Capture the cell that displays the provided text and extract its (X, Y) central coordinate. 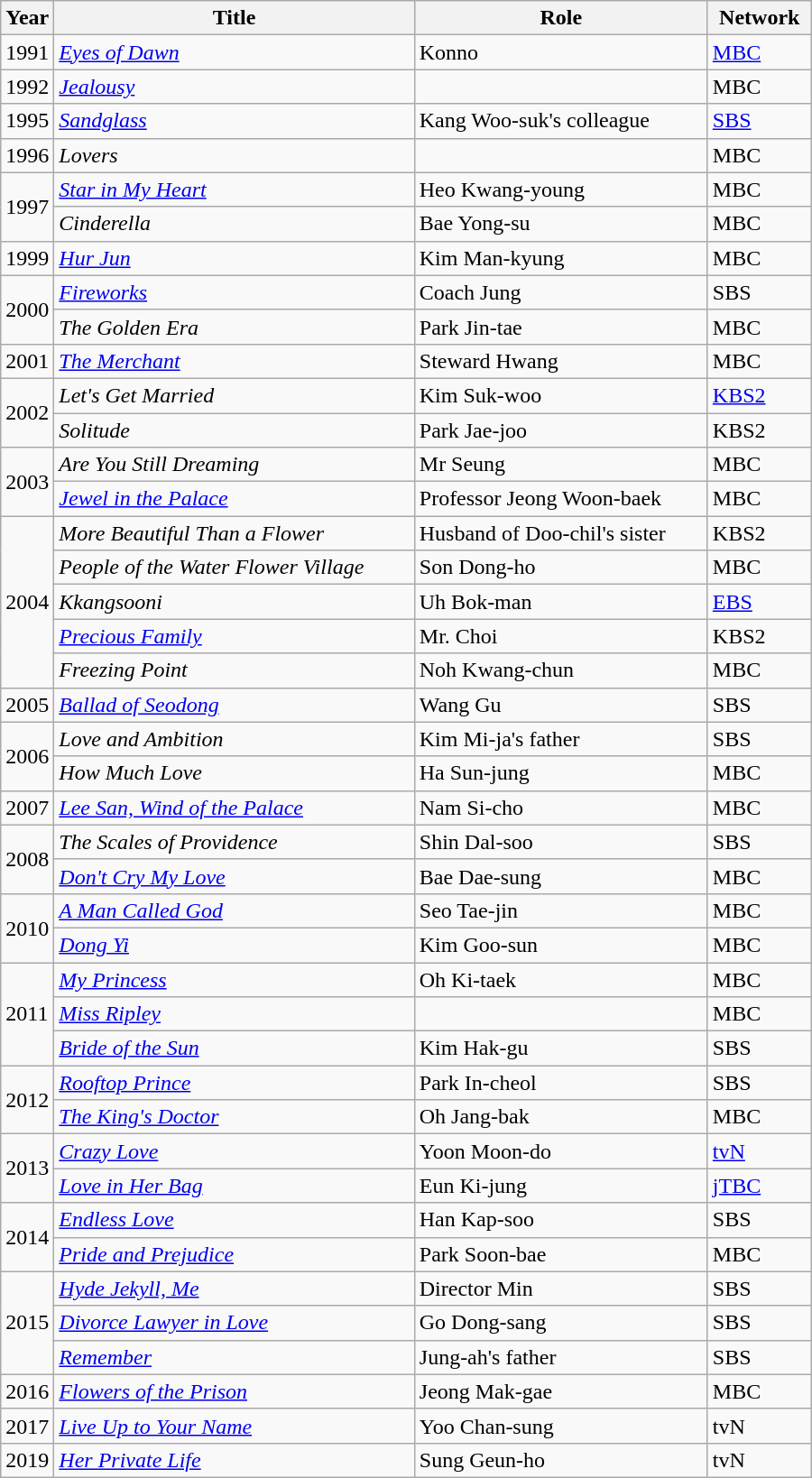
2015 (27, 1323)
Dong Yi (235, 945)
2014 (27, 1237)
Year (27, 18)
Jealousy (235, 87)
2016 (27, 1391)
Love in Her Bag (235, 1186)
The Golden Era (235, 327)
A Man Called God (235, 910)
Husband of Doo-chil's sister (561, 533)
Bae Dae-sung (561, 876)
Hyde Jekyll, Me (235, 1289)
Freezing Point (235, 670)
Flowers of the Prison (235, 1391)
Kang Woo-suk's colleague (561, 121)
2013 (27, 1169)
Star in My Heart (235, 189)
Fireworks (235, 292)
My Princess (235, 979)
Yoo Chan-sung (561, 1426)
Let's Get Married (235, 395)
Park Soon-bae (561, 1254)
Ballad of Seodong (235, 705)
2019 (27, 1460)
The Merchant (235, 361)
People of the Water Flower Village (235, 568)
2010 (27, 928)
Jewel in the Palace (235, 499)
Sung Geun-ho (561, 1460)
Miss Ripley (235, 1014)
Rooftop Prince (235, 1083)
jTBC (760, 1186)
Konno (561, 52)
Shin Dal-soo (561, 842)
Lee San, Wind of the Palace (235, 808)
Role (561, 18)
Steward Hwang (561, 361)
Are You Still Dreaming (235, 465)
2011 (27, 1013)
2017 (27, 1426)
Park Jae-joo (561, 430)
Uh Bok-man (561, 602)
Network (760, 18)
Oh Jang-bak (561, 1117)
Live Up to Your Name (235, 1426)
1992 (27, 87)
Kim Suk-woo (561, 395)
Heo Kwang-young (561, 189)
The Scales of Providence (235, 842)
Ha Sun-jung (561, 773)
2003 (27, 482)
2012 (27, 1100)
Son Dong-ho (561, 568)
Kim Hak-gu (561, 1048)
Eun Ki-jung (561, 1186)
Divorce Lawyer in Love (235, 1323)
Endless Love (235, 1220)
Jung-ah's father (561, 1357)
Seo Tae-jin (561, 910)
2002 (27, 412)
Sandglass (235, 121)
2006 (27, 756)
Park Jin-tae (561, 327)
Park In-cheol (561, 1083)
More Beautiful Than a Flower (235, 533)
Kim Mi-ja's father (561, 739)
Love and Ambition (235, 739)
Mr. Choi (561, 636)
Mr Seung (561, 465)
Pride and Prejudice (235, 1254)
EBS (760, 602)
2008 (27, 859)
Cinderella (235, 224)
1997 (27, 207)
Hur Jun (235, 258)
Jeong Mak-gae (561, 1391)
Remember (235, 1357)
Title (235, 18)
Don't Cry My Love (235, 876)
2007 (27, 808)
1995 (27, 121)
Bride of the Sun (235, 1048)
Wang Gu (561, 705)
2004 (27, 602)
2005 (27, 705)
Director Min (561, 1289)
Eyes of Dawn (235, 52)
Kim Goo-sun (561, 945)
Precious Family (235, 636)
Noh Kwang-chun (561, 670)
Coach Jung (561, 292)
Oh Ki-taek (561, 979)
Lovers (235, 155)
2000 (27, 309)
1991 (27, 52)
Bae Yong-su (561, 224)
The King's Doctor (235, 1117)
Professor Jeong Woon-baek (561, 499)
1996 (27, 155)
Crazy Love (235, 1151)
Han Kap-soo (561, 1220)
Solitude (235, 430)
Nam Si-cho (561, 808)
Go Dong-sang (561, 1323)
1999 (27, 258)
Her Private Life (235, 1460)
How Much Love (235, 773)
Kim Man-kyung (561, 258)
Yoon Moon-do (561, 1151)
Kkangsooni (235, 602)
2001 (27, 361)
